Return the (X, Y) coordinate for the center point of the cell that contains the specified text.  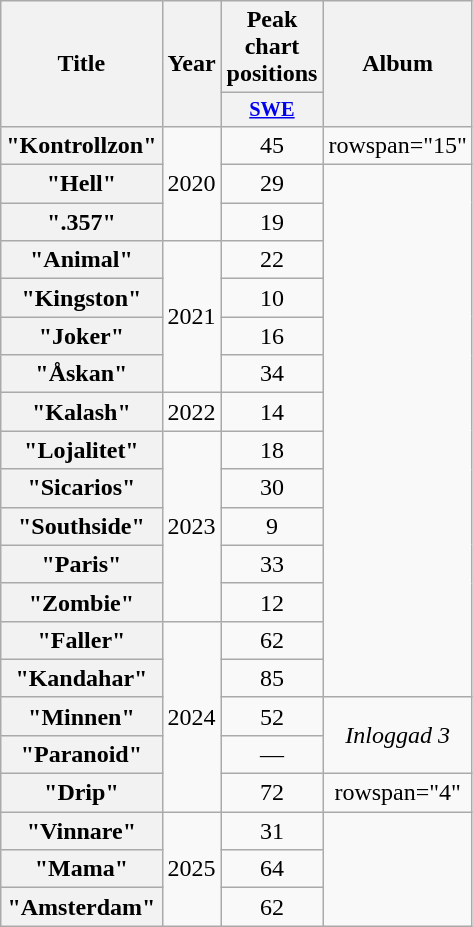
"Joker" (82, 336)
"Mama" (82, 869)
2021 (192, 317)
10 (272, 298)
Year (192, 64)
— (272, 754)
2023 (192, 526)
9 (272, 526)
22 (272, 260)
"Hell" (82, 184)
2025 (192, 869)
45 (272, 145)
rowspan="15" (398, 145)
30 (272, 488)
rowspan="4" (398, 793)
2020 (192, 183)
2024 (192, 716)
"Åskan" (82, 374)
18 (272, 450)
85 (272, 678)
"Amsterdam" (82, 907)
SWE (272, 110)
"Faller" (82, 640)
16 (272, 336)
"Southside" (82, 526)
"Zombie" (82, 602)
29 (272, 184)
"Animal" (82, 260)
72 (272, 793)
"Kingston" (82, 298)
"Paranoid" (82, 754)
52 (272, 716)
Album (398, 64)
34 (272, 374)
2022 (192, 412)
33 (272, 564)
19 (272, 222)
"Kalash" (82, 412)
Inloggad 3 (398, 735)
64 (272, 869)
"Sicarios" (82, 488)
"Drip" (82, 793)
"Paris" (82, 564)
"Vinnare" (82, 831)
".357" (82, 222)
"Minnen" (82, 716)
31 (272, 831)
12 (272, 602)
"Lojalitet" (82, 450)
"Kandahar" (82, 678)
"Kontrollzon" (82, 145)
Title (82, 64)
Peak chart positions (272, 47)
14 (272, 412)
